Capture the cell that displays the provided text and extract its (x, y) central coordinate. 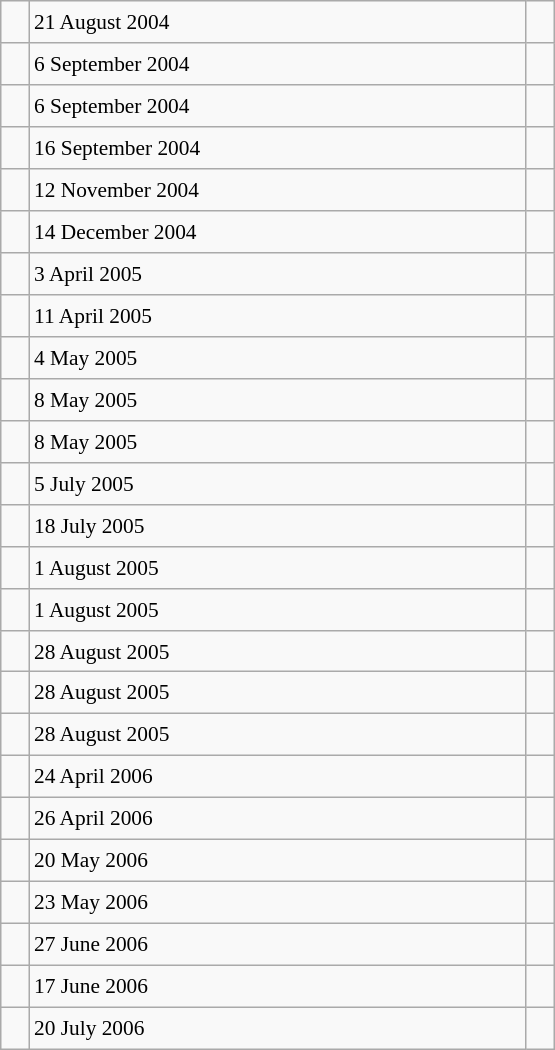
14 December 2004 (278, 232)
4 May 2005 (278, 358)
26 April 2006 (278, 819)
18 July 2005 (278, 525)
11 April 2005 (278, 316)
16 September 2004 (278, 148)
12 November 2004 (278, 190)
3 April 2005 (278, 274)
20 May 2006 (278, 861)
20 July 2006 (278, 1028)
24 April 2006 (278, 777)
17 June 2006 (278, 986)
27 June 2006 (278, 945)
5 July 2005 (278, 483)
23 May 2006 (278, 903)
21 August 2004 (278, 22)
